Pinpoint the cell where the given text exists, returning its (X, Y) midpoint coordinate. 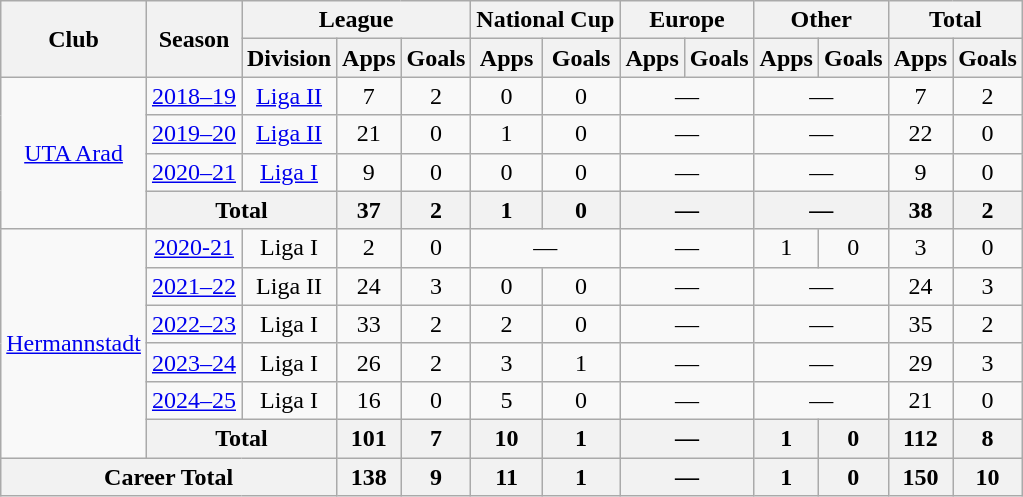
22 (920, 134)
2021–22 (194, 286)
League (356, 20)
138 (369, 477)
16 (369, 400)
11 (507, 477)
37 (369, 210)
26 (369, 362)
8 (988, 438)
UTA Arad (74, 153)
Hermannstadt (74, 343)
2023–24 (194, 362)
2019–20 (194, 134)
Club (74, 39)
2022–23 (194, 324)
Division (290, 58)
Career Total (169, 477)
35 (920, 324)
38 (920, 210)
101 (369, 438)
29 (920, 362)
Season (194, 39)
National Cup (546, 20)
33 (369, 324)
Other (821, 20)
2024–25 (194, 400)
2020-21 (194, 248)
150 (920, 477)
112 (920, 438)
5 (507, 400)
Europe (687, 20)
2018–19 (194, 96)
2020–21 (194, 172)
